Locate the cell with the specified text and output its [x, y] center coordinate. 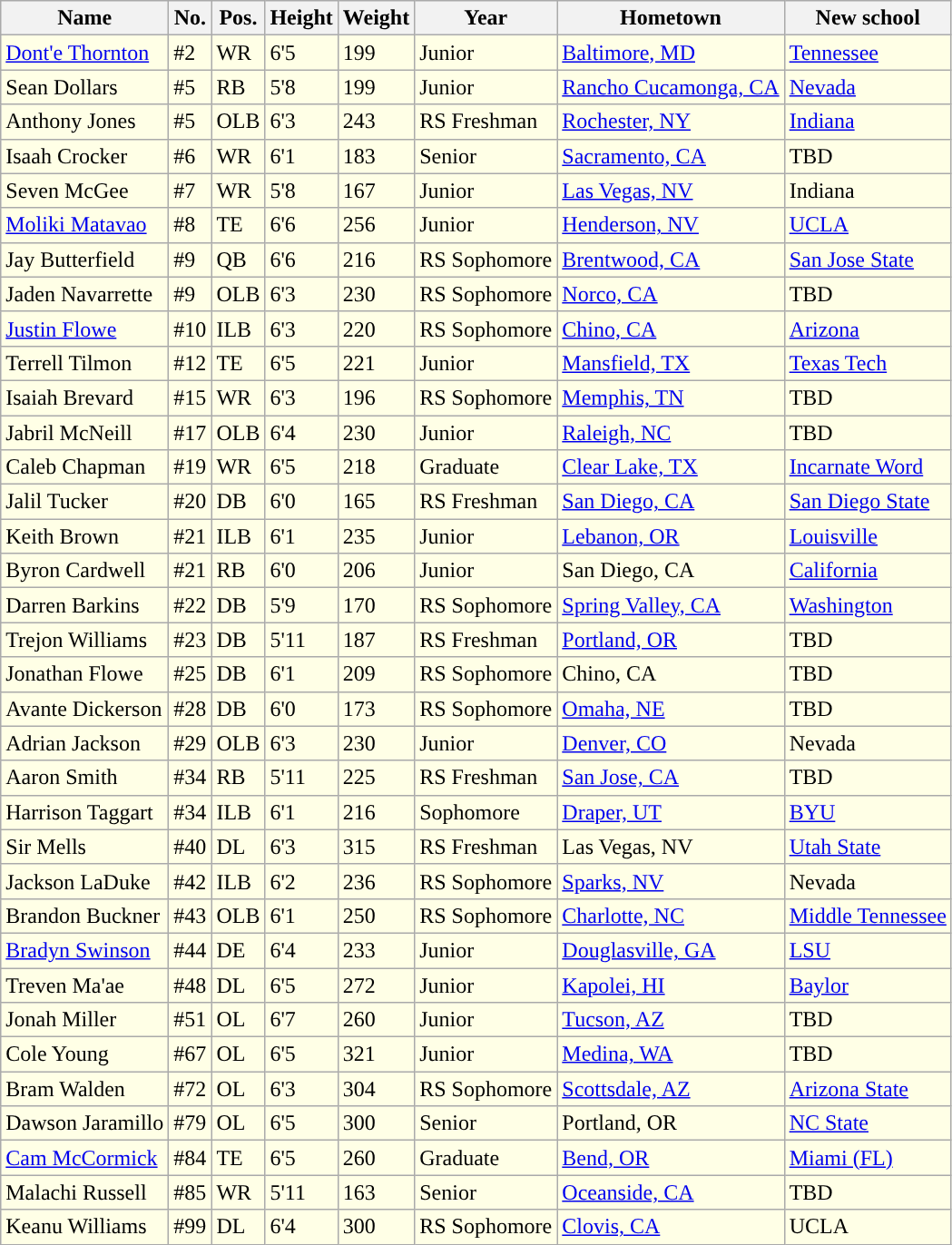
235 [376, 536]
Clovis, CA [671, 1227]
Scottsdale, AZ [671, 1089]
218 [376, 467]
Mansfield, TX [671, 363]
#48 [191, 985]
Texas Tech [868, 363]
Spring Valley, CA [671, 605]
Pos. [238, 18]
#12 [191, 363]
#17 [191, 433]
Raleigh, NC [671, 433]
Arizona State [868, 1089]
Sacramento, CA [671, 156]
Aaron Smith [85, 778]
Jonah Miller [85, 1020]
304 [376, 1089]
5'9 [301, 605]
243 [376, 122]
Cam McCormick [85, 1158]
Denver, CO [671, 743]
Seven McGee [85, 191]
California [868, 571]
#8 [191, 225]
Arizona [868, 328]
#22 [191, 605]
Anthony Jones [85, 122]
165 [376, 502]
#15 [191, 397]
#6 [191, 156]
Moliki Matavao [85, 225]
Jalil Tucker [85, 502]
Douglasville, GA [671, 950]
Keanu Williams [85, 1227]
Keith Brown [85, 536]
QB [238, 260]
167 [376, 191]
Memphis, TN [671, 397]
#51 [191, 1020]
#19 [191, 467]
Harrison Taggart [85, 812]
321 [376, 1054]
236 [376, 881]
#84 [191, 1158]
New school [868, 18]
#20 [191, 502]
Darren Barkins [85, 605]
Medina, WA [671, 1054]
Jay Butterfield [85, 260]
183 [376, 156]
209 [376, 674]
173 [376, 709]
Sean Dollars [85, 87]
#28 [191, 709]
Clear Lake, TX [671, 467]
Jonathan Flowe [85, 674]
220 [376, 328]
Cole Young [85, 1054]
Incarnate Word [868, 467]
Caleb Chapman [85, 467]
#23 [191, 640]
Charlotte, NC [671, 916]
Sir Mells [85, 847]
#67 [191, 1054]
170 [376, 605]
Draper, UT [671, 812]
225 [376, 778]
#99 [191, 1227]
#79 [191, 1123]
196 [376, 397]
#2 [191, 53]
Henderson, NV [671, 225]
221 [376, 363]
#43 [191, 916]
NC State [868, 1123]
187 [376, 640]
Isaah Crocker [85, 156]
Trejon Williams [85, 640]
Justin Flowe [85, 328]
DE [238, 950]
Name [85, 18]
315 [376, 847]
Bend, OR [671, 1158]
San Diego State [868, 502]
San Jose, CA [671, 778]
272 [376, 985]
Omaha, NE [671, 709]
250 [376, 916]
#25 [191, 674]
Malachi Russell [85, 1192]
#40 [191, 847]
Adrian Jackson [85, 743]
Kapolei, HI [671, 985]
Brandon Buckner [85, 916]
Jabril McNeill [85, 433]
#7 [191, 191]
San Jose State [868, 260]
#42 [191, 881]
Year [486, 18]
206 [376, 571]
#44 [191, 950]
Rochester, NY [671, 122]
Dawson Jaramillo [85, 1123]
Utah State [868, 847]
Sparks, NV [671, 881]
Hometown [671, 18]
Oceanside, CA [671, 1192]
Jaden Navarrette [85, 294]
BYU [868, 812]
Byron Cardwell [85, 571]
Brentwood, CA [671, 260]
#85 [191, 1192]
163 [376, 1192]
Tennessee [868, 53]
Bradyn Swinson [85, 950]
Sophomore [486, 812]
6'2 [301, 881]
Lebanon, OR [671, 536]
Treven Ma'ae [85, 985]
6'7 [301, 1020]
Dont'e Thornton [85, 53]
256 [376, 225]
Avante Dickerson [85, 709]
Bram Walden [85, 1089]
#10 [191, 328]
Baltimore, MD [671, 53]
Jackson LaDuke [85, 881]
Weight [376, 18]
No. [191, 18]
233 [376, 950]
Miami (FL) [868, 1158]
Baylor [868, 985]
Norco, CA [671, 294]
Rancho Cucamonga, CA [671, 87]
Isaiah Brevard [85, 397]
Washington [868, 605]
#29 [191, 743]
Middle Tennessee [868, 916]
Terrell Tilmon [85, 363]
Tucson, AZ [671, 1020]
Height [301, 18]
#72 [191, 1089]
Louisville [868, 536]
LSU [868, 950]
